Output the (x, y) coordinate of the center of the cell containing the given text.  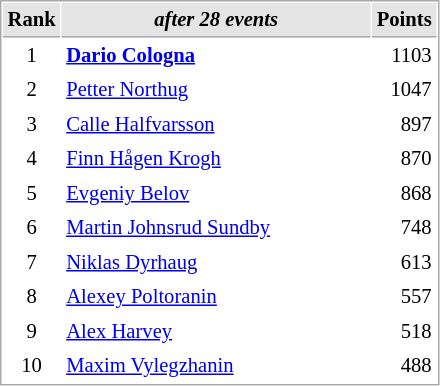
868 (404, 194)
6 (32, 228)
7 (32, 262)
10 (32, 366)
Niklas Dyrhaug (216, 262)
Alex Harvey (216, 332)
Petter Northug (216, 90)
613 (404, 262)
897 (404, 124)
after 28 events (216, 20)
Points (404, 20)
1103 (404, 56)
Evgeniy Belov (216, 194)
4 (32, 158)
9 (32, 332)
1 (32, 56)
557 (404, 296)
2 (32, 90)
Dario Cologna (216, 56)
Maxim Vylegzhanin (216, 366)
Finn Hågen Krogh (216, 158)
748 (404, 228)
3 (32, 124)
Martin Johnsrud Sundby (216, 228)
1047 (404, 90)
Calle Halfvarsson (216, 124)
5 (32, 194)
8 (32, 296)
518 (404, 332)
Rank (32, 20)
870 (404, 158)
Alexey Poltoranin (216, 296)
488 (404, 366)
